Identify which cell holds the provided text, then report its [x, y] central coordinate. 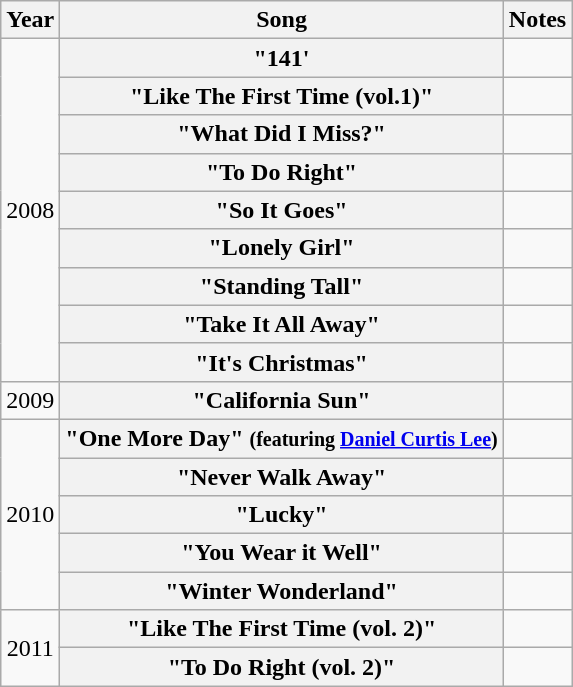
"Lucky" [282, 515]
"To Do Right" [282, 172]
2011 [30, 648]
"What Did I Miss?" [282, 134]
2010 [30, 514]
Year [30, 20]
"Never Walk Away" [282, 477]
2008 [30, 210]
"To Do Right (vol. 2)" [282, 667]
"Like The First Time (vol. 2)" [282, 629]
"Lonely Girl" [282, 248]
"California Sun" [282, 400]
"So It Goes" [282, 210]
"Take It All Away" [282, 324]
Notes [537, 20]
"You Wear it Well" [282, 553]
2009 [30, 400]
"Standing Tall" [282, 286]
"It's Christmas" [282, 362]
"141' [282, 58]
"One More Day" (featuring Daniel Curtis Lee) [282, 438]
"Winter Wonderland" [282, 591]
Song [282, 20]
"Like The First Time (vol.1)" [282, 96]
